Return the (x, y) coordinate for the center point of the cell that contains the specified text.  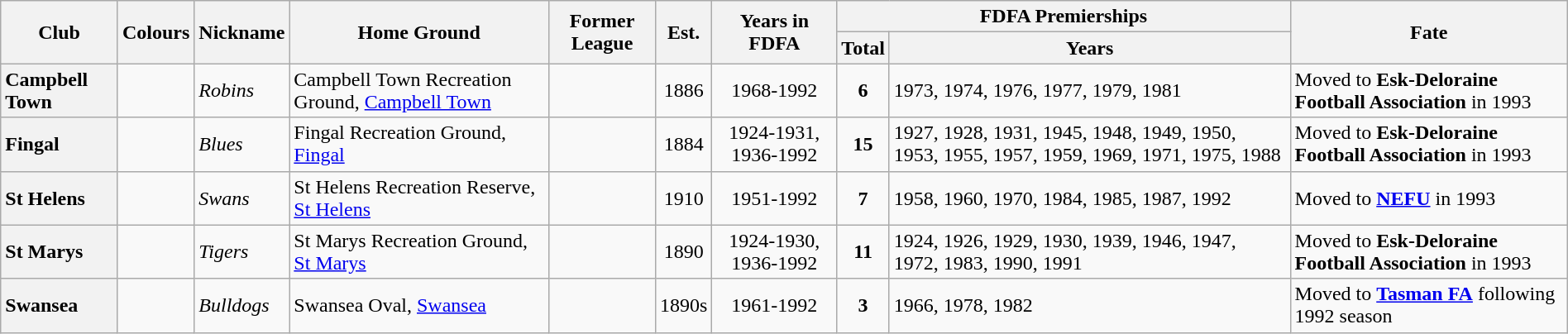
Swansea (60, 306)
Blues (241, 144)
11 (863, 251)
1968-1992 (774, 91)
FDFA Premierships (1064, 17)
Nickname (241, 32)
Fingal (60, 144)
Swansea Oval, Swansea (419, 306)
Home Ground (419, 32)
Swans (241, 198)
15 (863, 144)
Campbell Town Recreation Ground, Campbell Town (419, 91)
Fingal Recreation Ground, Fingal (419, 144)
6 (863, 91)
1924-1931, 1936-1992 (774, 144)
1924-1930, 1936-1992 (774, 251)
1910 (683, 198)
St Helens Recreation Reserve, St Helens (419, 198)
1961-1992 (774, 306)
Robins (241, 91)
7 (863, 198)
Fate (1429, 32)
1958, 1960, 1970, 1984, 1985, 1987, 1992 (1090, 198)
St Helens (60, 198)
Club (60, 32)
Years (1090, 48)
Moved to NEFU in 1993 (1429, 198)
1927, 1928, 1931, 1945, 1948, 1949, 1950, 1953, 1955, 1957, 1959, 1969, 1971, 1975, 1988 (1090, 144)
1886 (683, 91)
St Marys (60, 251)
Tigers (241, 251)
1890s (683, 306)
Total (863, 48)
1966, 1978, 1982 (1090, 306)
Years in FDFA (774, 32)
Campbell Town (60, 91)
1924, 1926, 1929, 1930, 1939, 1946, 1947, 1972, 1983, 1990, 1991 (1090, 251)
Colours (155, 32)
St Marys Recreation Ground, St Marys (419, 251)
Former League (602, 32)
Est. (683, 32)
Bulldogs (241, 306)
Moved to Tasman FA following 1992 season (1429, 306)
1884 (683, 144)
3 (863, 306)
1973, 1974, 1976, 1977, 1979, 1981 (1090, 91)
1890 (683, 251)
1951-1992 (774, 198)
